Identify which cell holds the provided text, then report its [X, Y] central coordinate. 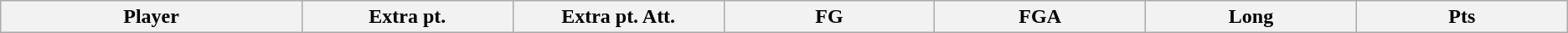
Pts [1462, 17]
Long [1251, 17]
Player [152, 17]
Extra pt. Att. [618, 17]
FG [829, 17]
Extra pt. [407, 17]
FGA [1040, 17]
